Return the [X, Y] coordinate for the center point of the cell that contains the specified text.  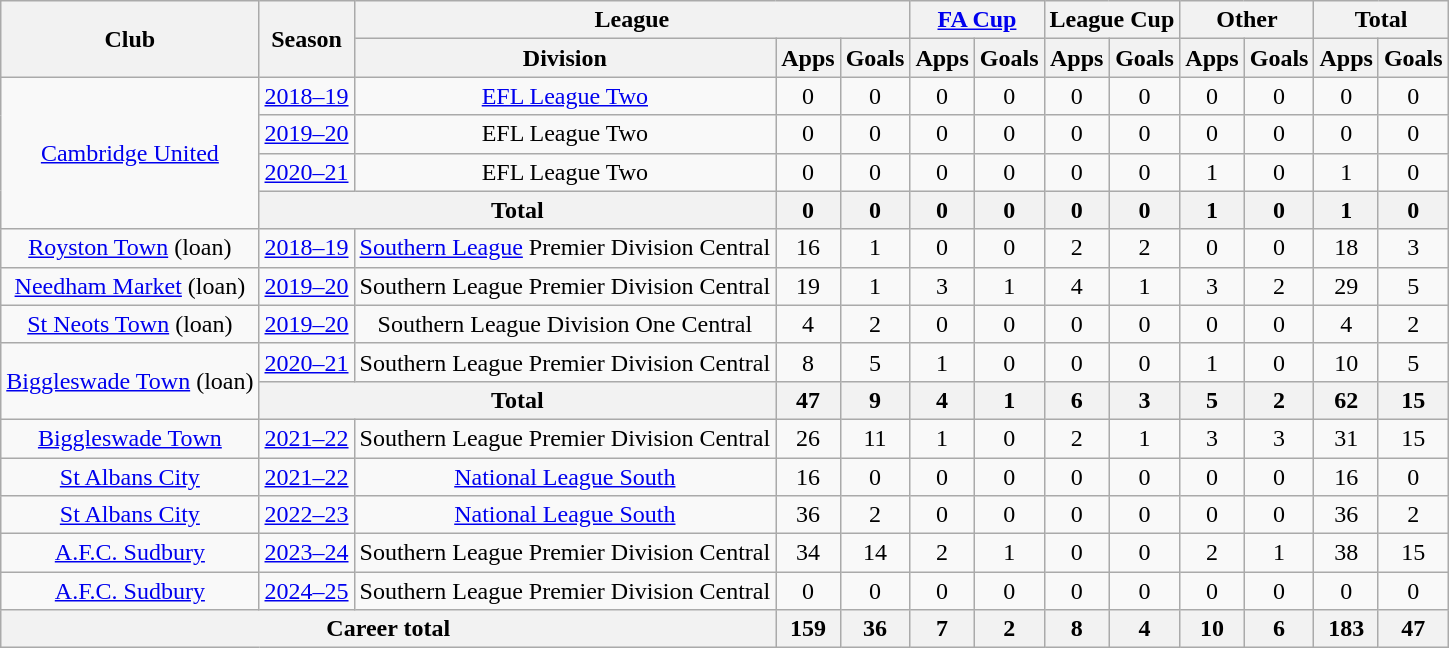
Career total [388, 629]
14 [875, 553]
League [632, 20]
29 [1346, 286]
Royston Town (loan) [130, 248]
62 [1346, 400]
FA Cup [977, 20]
Club [130, 39]
2023–24 [306, 553]
Biggleswade Town (loan) [130, 381]
Biggleswade Town [130, 438]
St Neots Town (loan) [130, 324]
2024–25 [306, 591]
7 [942, 629]
183 [1346, 629]
9 [875, 400]
Other [1247, 20]
Division [565, 58]
31 [1346, 438]
Season [306, 39]
Southern League Division One Central [565, 324]
26 [808, 438]
Needham Market (loan) [130, 286]
34 [808, 553]
2022–23 [306, 515]
159 [808, 629]
Cambridge United [130, 153]
18 [1346, 248]
38 [1346, 553]
League Cup [1112, 20]
19 [808, 286]
11 [875, 438]
